Scan for the cell matching the given text and deliver its [x, y] coordinate at center. 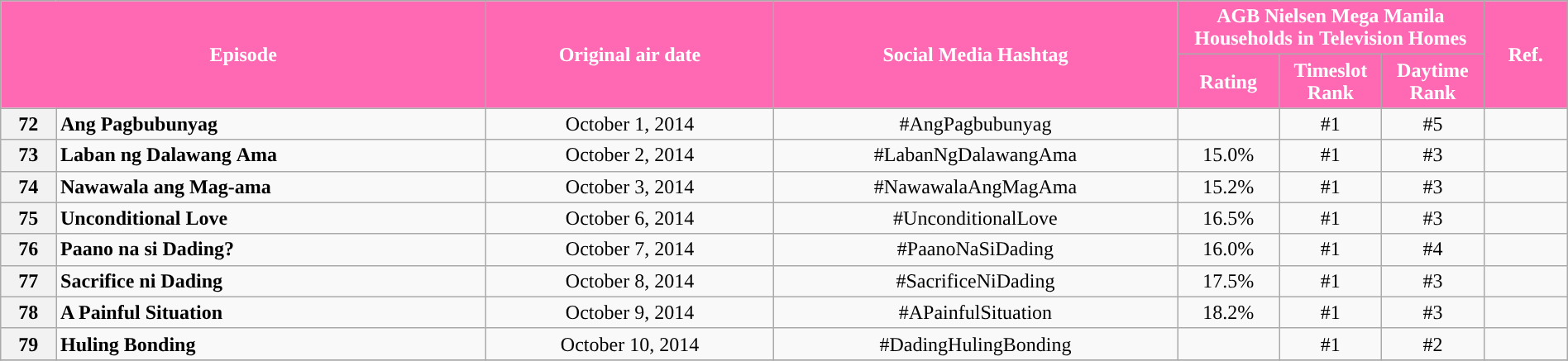
#NawawalaAngMagAma [975, 187]
Episode [243, 55]
Social Media Hashtag [975, 55]
Huling Bonding [271, 344]
October 10, 2014 [630, 344]
78 [28, 312]
18.2% [1229, 312]
77 [28, 281]
Original air date [630, 55]
#PaanoNaSiDading [975, 249]
16.5% [1229, 218]
October 8, 2014 [630, 281]
Unconditional Love [271, 218]
76 [28, 249]
79 [28, 344]
#AngPagbubunyag [975, 124]
October 9, 2014 [630, 312]
Timeslot Rank [1331, 81]
Paano na si Dading? [271, 249]
Daytime Rank [1433, 81]
October 3, 2014 [630, 187]
#LabanNgDalawangAma [975, 155]
72 [28, 124]
AGB Nielsen Mega Manila Households in Television Homes [1331, 28]
15.0% [1229, 155]
15.2% [1229, 187]
A Painful Situation [271, 312]
#UnconditionalLove [975, 218]
#5 [1433, 124]
Ref. [1525, 55]
Rating [1229, 81]
Laban ng Dalawang Ama [271, 155]
October 7, 2014 [630, 249]
#2 [1433, 344]
16.0% [1229, 249]
Ang Pagbubunyag [271, 124]
#DadingHulingBonding [975, 344]
Nawawala ang Mag-ama [271, 187]
75 [28, 218]
Sacrifice ni Dading [271, 281]
October 1, 2014 [630, 124]
October 2, 2014 [630, 155]
#SacrificeNiDading [975, 281]
#APainfulSituation [975, 312]
October 6, 2014 [630, 218]
73 [28, 155]
74 [28, 187]
17.5% [1229, 281]
#4 [1433, 249]
